Locate the cell with the specified text and output its (x, y) center coordinate. 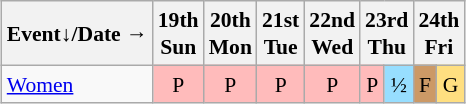
20thMon (230, 33)
½ (398, 84)
21stTue (280, 33)
G (450, 84)
19thSun (178, 33)
23rdThu (386, 33)
Women (78, 84)
22ndWed (332, 33)
F (425, 84)
24thFri (438, 33)
Event↓/Date → (78, 33)
